Return the (X, Y) coordinate for the center point of the cell that contains the specified text.  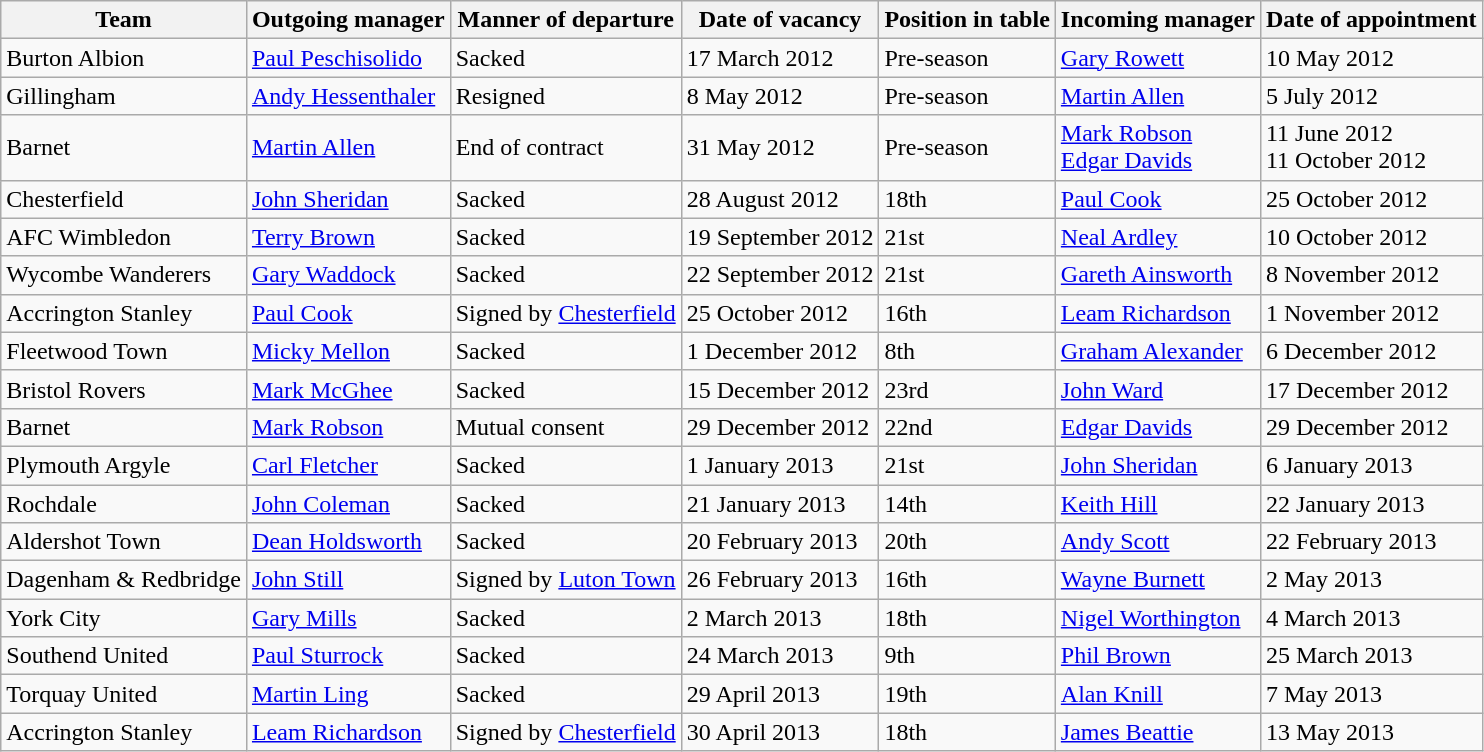
9th (967, 656)
4 March 2013 (1371, 618)
Mark Robson (348, 427)
Paul Peschisolido (348, 58)
10 October 2012 (1371, 237)
Dean Holdsworth (348, 542)
Southend United (124, 656)
Date of appointment (1371, 20)
Mark RobsonEdgar Davids (1158, 148)
Incoming manager (1158, 20)
Gary Waddock (348, 275)
Wycombe Wanderers (124, 275)
Torquay United (124, 694)
James Beattie (1158, 732)
Fleetwood Town (124, 351)
Aldershot Town (124, 542)
11 June 201211 October 2012 (1371, 148)
End of contract (566, 148)
Signed by Luton Town (566, 580)
Graham Alexander (1158, 351)
14th (967, 503)
7 May 2013 (1371, 694)
Nigel Worthington (1158, 618)
22 February 2013 (1371, 542)
28 August 2012 (780, 199)
Bristol Rovers (124, 389)
8 November 2012 (1371, 275)
Position in table (967, 20)
29 April 2013 (780, 694)
Edgar Davids (1158, 427)
1 November 2012 (1371, 313)
York City (124, 618)
15 December 2012 (780, 389)
20th (967, 542)
Neal Ardley (1158, 237)
19 September 2012 (780, 237)
Terry Brown (348, 237)
2 May 2013 (1371, 580)
13 May 2013 (1371, 732)
John Still (348, 580)
17 March 2012 (780, 58)
John Ward (1158, 389)
23rd (967, 389)
Mutual consent (566, 427)
6 December 2012 (1371, 351)
Gillingham (124, 96)
Chesterfield (124, 199)
6 January 2013 (1371, 465)
Resigned (566, 96)
Alan Knill (1158, 694)
21 January 2013 (780, 503)
20 February 2013 (780, 542)
25 March 2013 (1371, 656)
24 March 2013 (780, 656)
Wayne Burnett (1158, 580)
Burton Albion (124, 58)
Micky Mellon (348, 351)
Gareth Ainsworth (1158, 275)
Keith Hill (1158, 503)
26 February 2013 (780, 580)
Manner of departure (566, 20)
Martin Ling (348, 694)
17 December 2012 (1371, 389)
8th (967, 351)
5 July 2012 (1371, 96)
Plymouth Argyle (124, 465)
30 April 2013 (780, 732)
22 January 2013 (1371, 503)
Gary Rowett (1158, 58)
Team (124, 20)
22 September 2012 (780, 275)
Mark McGhee (348, 389)
Rochdale (124, 503)
Carl Fletcher (348, 465)
Dagenham & Redbridge (124, 580)
Paul Sturrock (348, 656)
22nd (967, 427)
1 January 2013 (780, 465)
31 May 2012 (780, 148)
Date of vacancy (780, 20)
AFC Wimbledon (124, 237)
Phil Brown (1158, 656)
John Coleman (348, 503)
19th (967, 694)
10 May 2012 (1371, 58)
1 December 2012 (780, 351)
8 May 2012 (780, 96)
Gary Mills (348, 618)
2 March 2013 (780, 618)
Outgoing manager (348, 20)
Andy Hessenthaler (348, 96)
Andy Scott (1158, 542)
